Identify which cell holds the provided text, then report its (x, y) central coordinate. 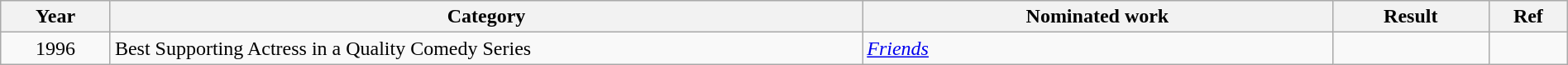
Nominated work (1097, 17)
Best Supporting Actress in a Quality Comedy Series (486, 48)
Result (1411, 17)
Friends (1097, 48)
1996 (56, 48)
Year (56, 17)
Category (486, 17)
Ref (1528, 17)
